For the text-containing cell, return its midpoint in (x, y) coordinate format. 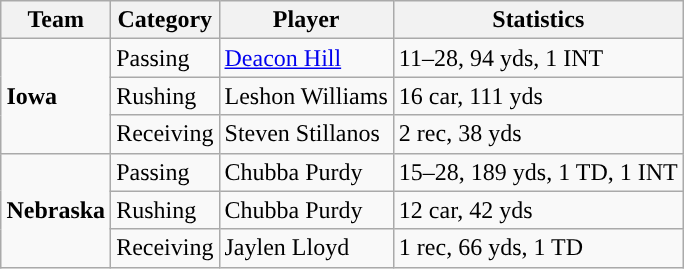
Team (56, 20)
Deacon Hill (306, 58)
1 rec, 66 yds, 1 TD (538, 248)
11–28, 94 yds, 1 INT (538, 58)
15–28, 189 yds, 1 TD, 1 INT (538, 172)
Iowa (56, 96)
2 rec, 38 yds (538, 134)
12 car, 42 yds (538, 210)
Leshon Williams (306, 96)
Jaylen Lloyd (306, 248)
Nebraska (56, 210)
16 car, 111 yds (538, 96)
Statistics (538, 20)
Steven Stillanos (306, 134)
Player (306, 20)
Category (165, 20)
